Pinpoint the cell where the given text exists, returning its [X, Y] midpoint coordinate. 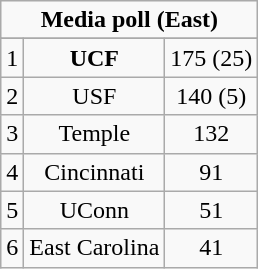
1 [12, 58]
140 (5) [212, 96]
6 [12, 248]
91 [212, 172]
5 [12, 210]
41 [212, 248]
UConn [94, 210]
2 [12, 96]
Media poll (East) [130, 20]
51 [212, 210]
East Carolina [94, 248]
4 [12, 172]
3 [12, 134]
Cincinnati [94, 172]
USF [94, 96]
Temple [94, 134]
175 (25) [212, 58]
132 [212, 134]
UCF [94, 58]
